For the text-containing cell, return its midpoint in [X, Y] coordinate format. 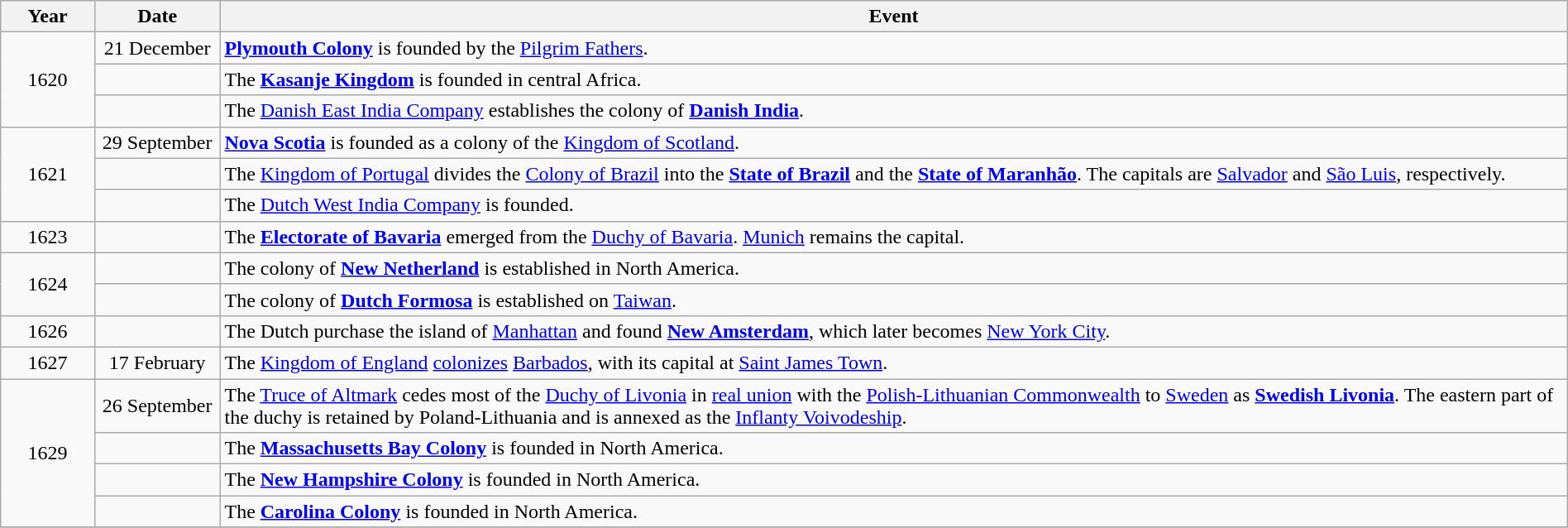
Event [893, 17]
The Kingdom of England colonizes Barbados, with its capital at Saint James Town. [893, 362]
1627 [48, 362]
Date [157, 17]
29 September [157, 142]
1626 [48, 331]
1623 [48, 237]
The Massachusetts Bay Colony is founded in North America. [893, 449]
The Danish East India Company establishes the colony of Danish India. [893, 111]
1624 [48, 284]
Year [48, 17]
17 February [157, 362]
26 September [157, 406]
The Electorate of Bavaria emerged from the Duchy of Bavaria. Munich remains the capital. [893, 237]
The Dutch West India Company is founded. [893, 205]
1629 [48, 454]
The Kasanje Kingdom is founded in central Africa. [893, 79]
The colony of New Netherland is established in North America. [893, 268]
21 December [157, 48]
The Dutch purchase the island of Manhattan and found New Amsterdam, which later becomes New York City. [893, 331]
1620 [48, 79]
1621 [48, 174]
Plymouth Colony is founded by the Pilgrim Fathers. [893, 48]
The colony of Dutch Formosa is established on Taiwan. [893, 300]
Nova Scotia is founded as a colony of the Kingdom of Scotland. [893, 142]
The New Hampshire Colony is founded in North America. [893, 480]
The Carolina Colony is founded in North America. [893, 511]
